Identify which cell holds the provided text, then report its [x, y] central coordinate. 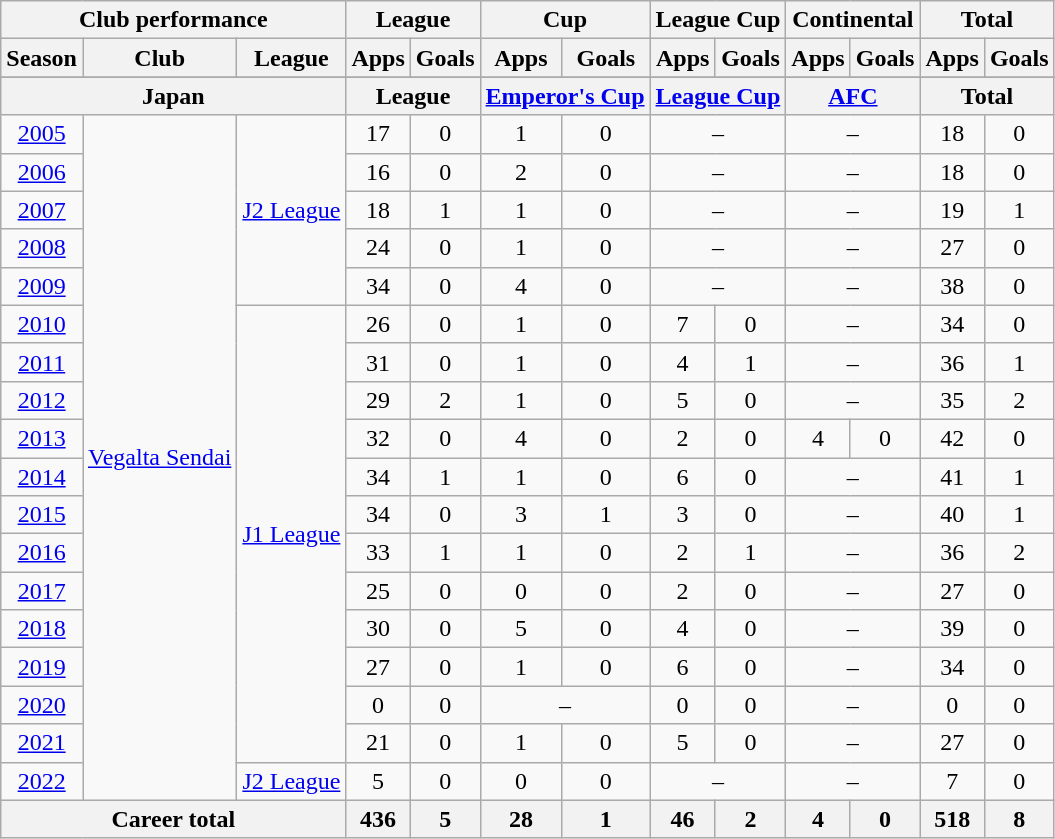
8 [1019, 819]
2012 [42, 400]
Cup [565, 20]
41 [952, 477]
Club [159, 58]
46 [682, 819]
2006 [42, 172]
2020 [42, 705]
2022 [42, 781]
2014 [42, 477]
33 [378, 553]
Season [42, 58]
2009 [42, 286]
Vegalta Sendai [159, 458]
Club performance [174, 20]
2011 [42, 362]
42 [952, 438]
2017 [42, 591]
39 [952, 629]
29 [378, 400]
32 [378, 438]
AFC [853, 96]
24 [378, 248]
17 [378, 134]
Continental [853, 20]
Japan [174, 96]
436 [378, 819]
J1 League [292, 534]
2016 [42, 553]
40 [952, 515]
26 [378, 324]
2008 [42, 248]
19 [952, 210]
38 [952, 286]
2015 [42, 515]
2019 [42, 667]
25 [378, 591]
30 [378, 629]
2007 [42, 210]
2018 [42, 629]
31 [378, 362]
2013 [42, 438]
16 [378, 172]
2010 [42, 324]
2021 [42, 743]
Emperor's Cup [565, 96]
21 [378, 743]
Career total [174, 819]
28 [521, 819]
518 [952, 819]
35 [952, 400]
2005 [42, 134]
